Identify which cell holds the provided text, then report its [x, y] central coordinate. 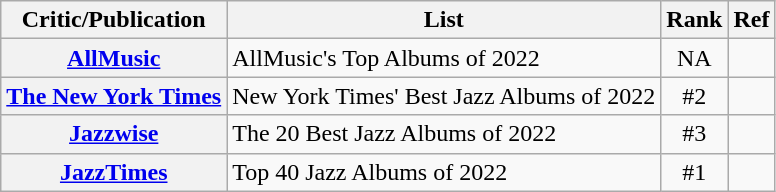
New York Times' Best Jazz Albums of 2022 [444, 96]
AllMusic's Top Albums of 2022 [444, 58]
Jazzwise [114, 134]
Rank [694, 20]
The 20 Best Jazz Albums of 2022 [444, 134]
JazzTimes [114, 172]
Top 40 Jazz Albums of 2022 [444, 172]
#1 [694, 172]
The New York Times [114, 96]
#3 [694, 134]
AllMusic [114, 58]
Ref [752, 20]
NA [694, 58]
#2 [694, 96]
Critic/Publication [114, 20]
List [444, 20]
